Return the [x, y] coordinate for the center point of the cell that contains the specified text.  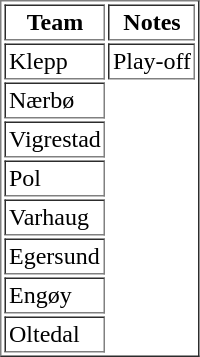
Pol [54, 178]
Varhaug [54, 218]
Vigrestad [54, 140]
Team [54, 22]
Klepp [54, 62]
Oltedal [54, 334]
Egersund [54, 256]
Notes [152, 22]
Engøy [54, 296]
Play-off [152, 62]
Nærbø [54, 100]
